Detect which cell encompasses the target text, then output its [X, Y] center coordinate. 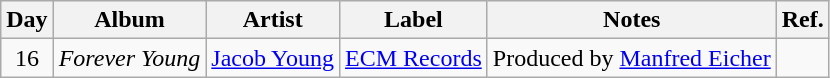
Ref. [802, 20]
Notes [632, 20]
16 [27, 58]
Jacob Young [273, 58]
Day [27, 20]
Forever Young [130, 58]
Artist [273, 20]
ECM Records [414, 58]
Produced by Manfred Eicher [632, 58]
Album [130, 20]
Label [414, 20]
